Detect which cell encompasses the target text, then output its (x, y) center coordinate. 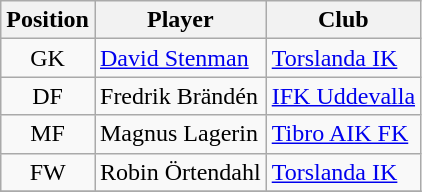
Tibro AIK FK (343, 134)
GK (48, 58)
Robin Örtendahl (180, 172)
IFK Uddevalla (343, 96)
Fredrik Brändén (180, 96)
David Stenman (180, 58)
DF (48, 96)
MF (48, 134)
Player (180, 20)
Magnus Lagerin (180, 134)
Club (343, 20)
Position (48, 20)
FW (48, 172)
